Detect which cell encompasses the target text, then output its [x, y] center coordinate. 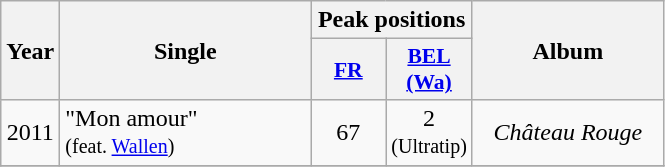
67 [348, 132]
Peak positions [392, 20]
"Mon amour"(feat. Wallen) [186, 132]
2(Ultratip) [430, 132]
FR [348, 70]
Album [568, 50]
Château Rouge [568, 132]
Single [186, 50]
Year [30, 50]
BEL(Wa) [430, 70]
2011 [30, 132]
